Find where the given text appears and provide that cell's center as [x, y] coordinate. 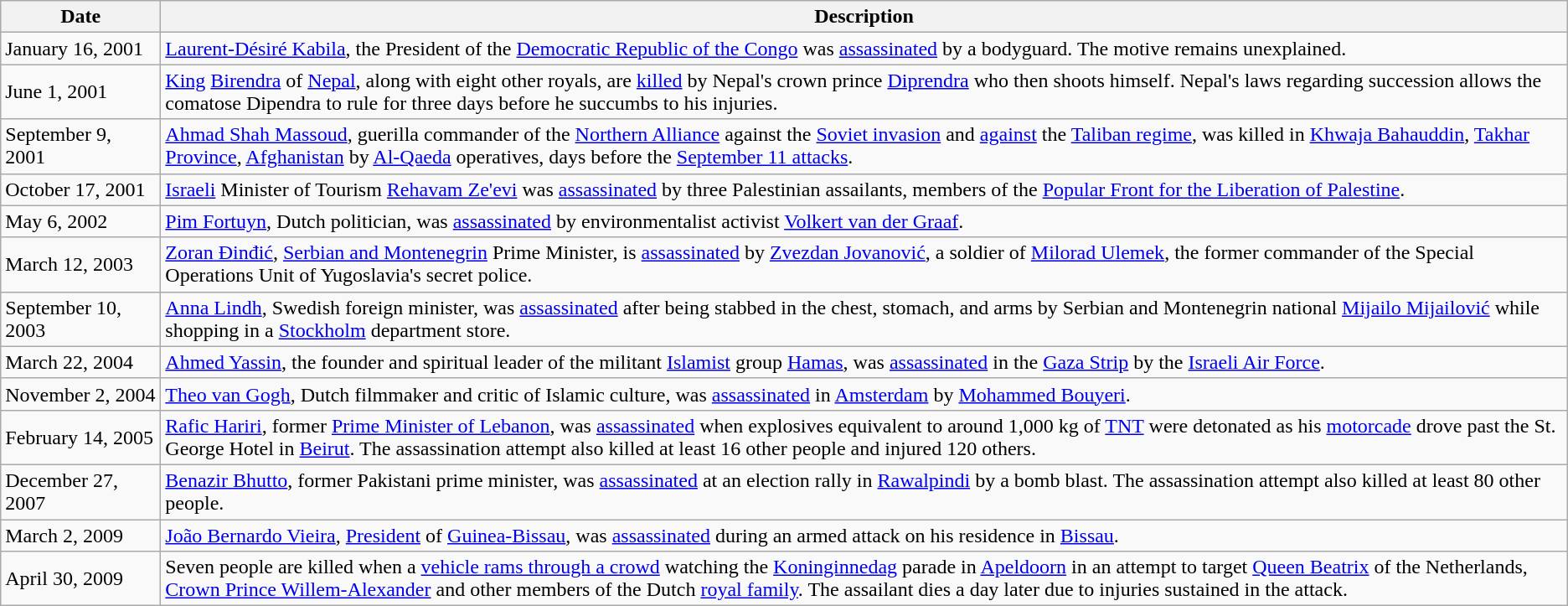
November 2, 2004 [80, 394]
João Bernardo Vieira, President of Guinea-Bissau, was assassinated during an armed attack on his residence in Bissau. [864, 536]
September 9, 2001 [80, 146]
March 12, 2003 [80, 265]
February 14, 2005 [80, 438]
January 16, 2001 [80, 49]
Ahmed Yassin, the founder and spiritual leader of the militant Islamist group Hamas, was assassinated in the Gaza Strip by the Israeli Air Force. [864, 362]
Description [864, 17]
Theo van Gogh, Dutch filmmaker and critic of Islamic culture, was assassinated in Amsterdam by Mohammed Bouyeri. [864, 394]
May 6, 2002 [80, 221]
June 1, 2001 [80, 92]
September 10, 2003 [80, 319]
April 30, 2009 [80, 578]
October 17, 2001 [80, 189]
March 2, 2009 [80, 536]
March 22, 2004 [80, 362]
December 27, 2007 [80, 491]
Date [80, 17]
Pim Fortuyn, Dutch politician, was assassinated by environmentalist activist Volkert van der Graaf. [864, 221]
Laurent-Désiré Kabila, the President of the Democratic Republic of the Congo was assassinated by a bodyguard. The motive remains unexplained. [864, 49]
